Extract the [X, Y] coordinate from the center of the cell holding the provided text.  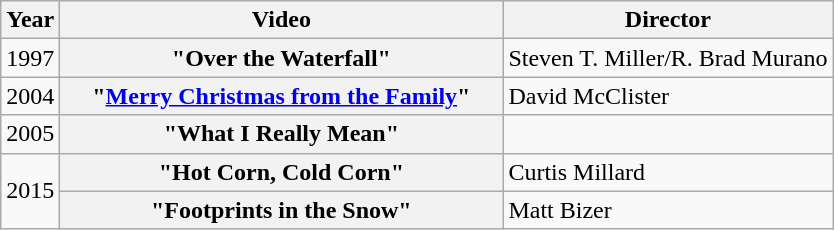
Curtis Millard [668, 172]
2015 [30, 191]
2004 [30, 96]
Matt Bizer [668, 210]
Director [668, 20]
"What I Really Mean" [282, 134]
1997 [30, 58]
Video [282, 20]
"Hot Corn, Cold Corn" [282, 172]
"Over the Waterfall" [282, 58]
"Footprints in the Snow" [282, 210]
Steven T. Miller/R. Brad Murano [668, 58]
David McClister [668, 96]
Year [30, 20]
"Merry Christmas from the Family" [282, 96]
2005 [30, 134]
